Capture the cell that displays the provided text and extract its (X, Y) central coordinate. 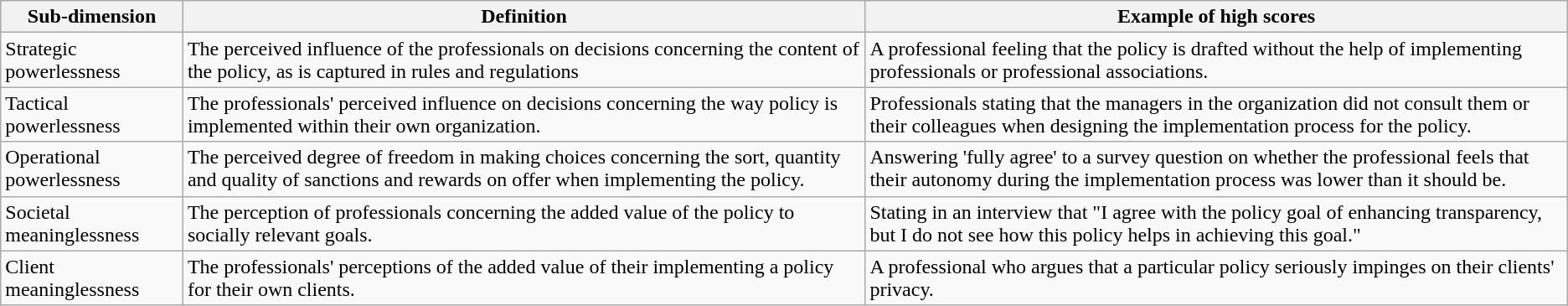
Societal meaninglessness (92, 223)
Tactical powerlessness (92, 114)
Client meaninglessness (92, 278)
Example of high scores (1216, 17)
Strategic powerlessness (92, 60)
The perceived influence of the professionals on decisions concerning the content of the policy, as is captured in rules and regulations (524, 60)
The professionals' perceptions of the added value of their implementing a policy for their own clients. (524, 278)
Stating in an interview that "I agree with the policy goal of enhancing transparency, but I do not see how this policy helps in achieving this goal." (1216, 223)
Operational powerlessness (92, 169)
Sub-dimension (92, 17)
Definition (524, 17)
A professional feeling that the policy is drafted without the help of implementing professionals or professional associations. (1216, 60)
The perception of professionals concerning the added value of the policy to socially relevant goals. (524, 223)
A professional who argues that a particular policy seriously impinges on their clients' privacy. (1216, 278)
The professionals' perceived influence on decisions concerning the way policy is implemented within their own organization. (524, 114)
